Extract the (X, Y) coordinate from the center of the cell holding the provided text.  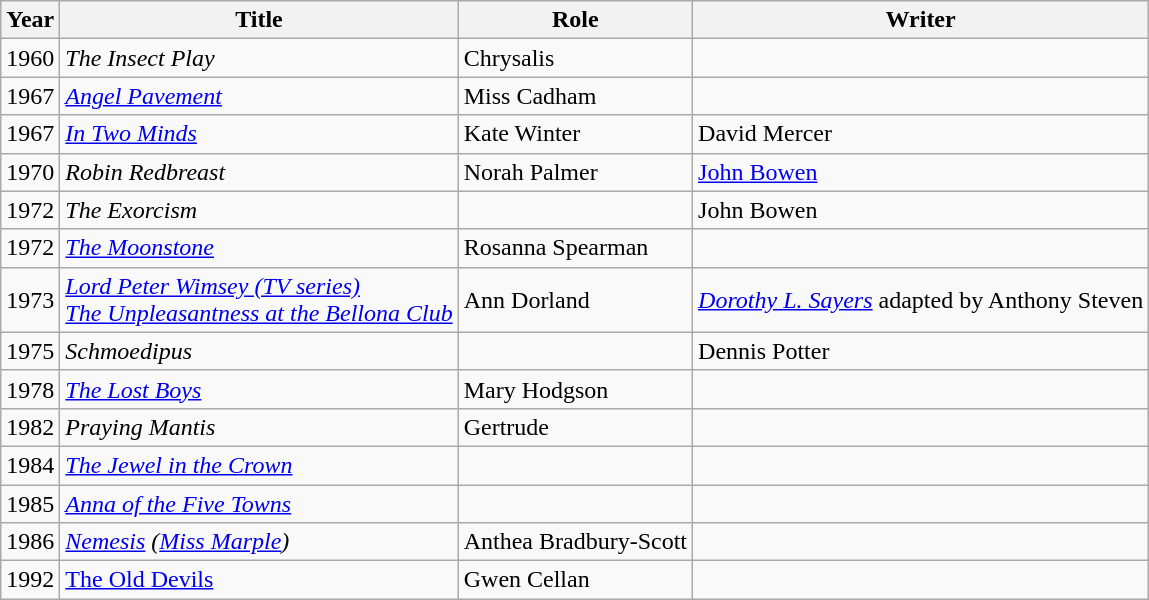
The Lost Boys (259, 389)
Dennis Potter (921, 351)
The Old Devils (259, 580)
Kate Winter (575, 134)
1970 (30, 172)
Year (30, 20)
1960 (30, 58)
Lord Peter Wimsey (TV series) The Unpleasantness at the Bellona Club (259, 300)
The Moonstone (259, 248)
The Insect Play (259, 58)
Gertrude (575, 427)
Gwen Cellan (575, 580)
1985 (30, 503)
Dorothy L. Sayers adapted by Anthony Steven (921, 300)
Nemesis (Miss Marple) (259, 542)
David Mercer (921, 134)
1992 (30, 580)
1982 (30, 427)
Anthea Bradbury-Scott (575, 542)
The Exorcism (259, 210)
Writer (921, 20)
Norah Palmer (575, 172)
Schmoedipus (259, 351)
Robin Redbreast (259, 172)
The Jewel in the Crown (259, 465)
1984 (30, 465)
1975 (30, 351)
In Two Minds (259, 134)
Anna of the Five Towns (259, 503)
1978 (30, 389)
Ann Dorland (575, 300)
Mary Hodgson (575, 389)
Chrysalis (575, 58)
Miss Cadham (575, 96)
Title (259, 20)
Praying Mantis (259, 427)
1986 (30, 542)
Role (575, 20)
Rosanna Spearman (575, 248)
Angel Pavement (259, 96)
1973 (30, 300)
